For the text-containing cell, return its midpoint in (X, Y) coordinate format. 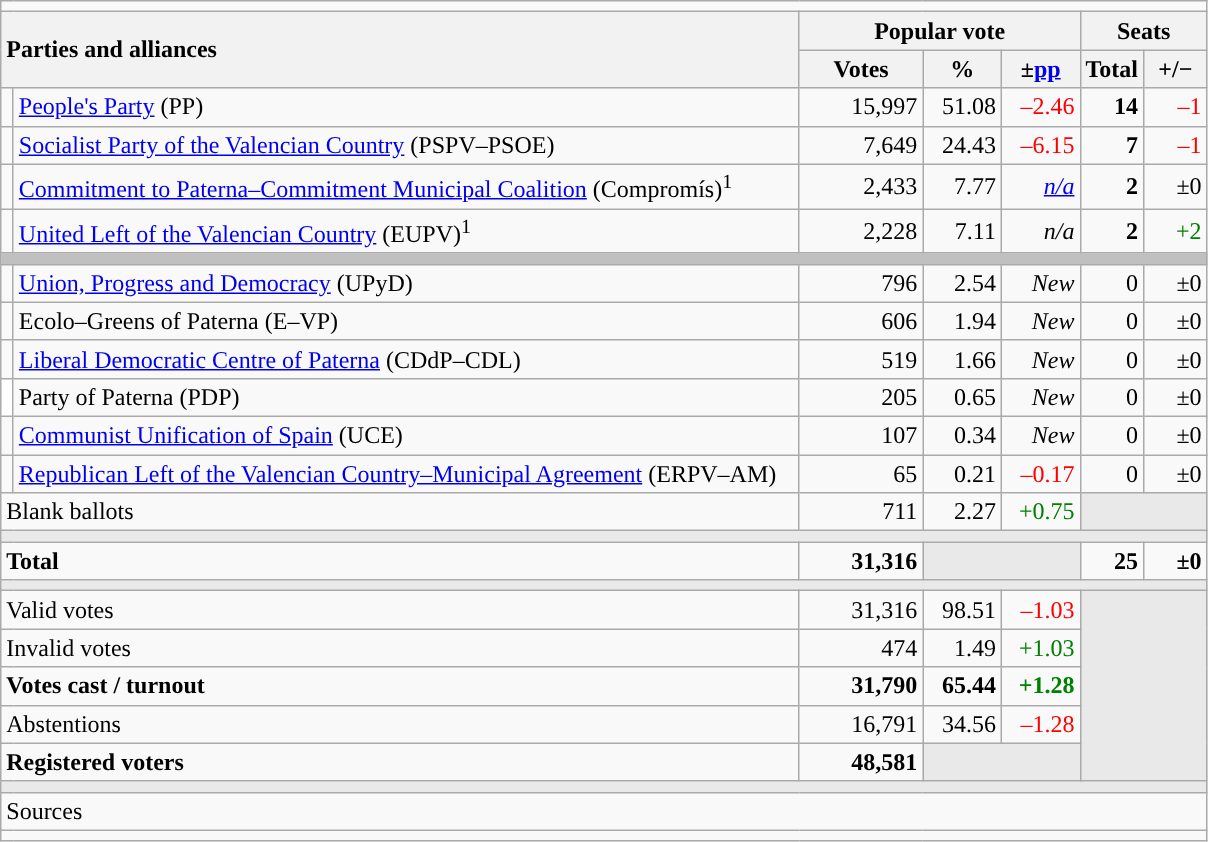
7 (1112, 145)
Blank ballots (400, 512)
796 (861, 283)
United Left of the Valencian Country (EUPV)1 (406, 232)
Seats (1144, 31)
Liberal Democratic Centre of Paterna (CDdP–CDL) (406, 359)
205 (861, 397)
+1.03 (1040, 648)
Abstentions (400, 724)
Parties and alliances (400, 50)
Republican Left of the Valencian Country–Municipal Agreement (ERPV–AM) (406, 474)
Union, Progress and Democracy (UPyD) (406, 283)
2,228 (861, 232)
±pp (1040, 69)
606 (861, 321)
34.56 (962, 724)
474 (861, 648)
Commitment to Paterna–Commitment Municipal Coalition (Compromís)1 (406, 186)
Popular vote (940, 31)
107 (861, 435)
–1.03 (1040, 610)
–6.15 (1040, 145)
2.54 (962, 283)
14 (1112, 107)
Votes cast / turnout (400, 686)
Communist Unification of Spain (UCE) (406, 435)
+/− (1176, 69)
+2 (1176, 232)
16,791 (861, 724)
31,790 (861, 686)
65.44 (962, 686)
7.11 (962, 232)
65 (861, 474)
0.21 (962, 474)
2,433 (861, 186)
98.51 (962, 610)
1.94 (962, 321)
7,649 (861, 145)
24.43 (962, 145)
+1.28 (1040, 686)
Registered voters (400, 762)
519 (861, 359)
Invalid votes (400, 648)
51.08 (962, 107)
Sources (604, 811)
–2.46 (1040, 107)
–0.17 (1040, 474)
Votes (861, 69)
48,581 (861, 762)
Socialist Party of the Valencian Country (PSPV–PSOE) (406, 145)
Ecolo–Greens of Paterna (E–VP) (406, 321)
711 (861, 512)
Valid votes (400, 610)
People's Party (PP) (406, 107)
0.65 (962, 397)
2.27 (962, 512)
1.49 (962, 648)
15,997 (861, 107)
25 (1112, 561)
–1.28 (1040, 724)
+0.75 (1040, 512)
Party of Paterna (PDP) (406, 397)
7.77 (962, 186)
0.34 (962, 435)
1.66 (962, 359)
% (962, 69)
